Output the (X, Y) coordinate of the center of the cell containing the given text.  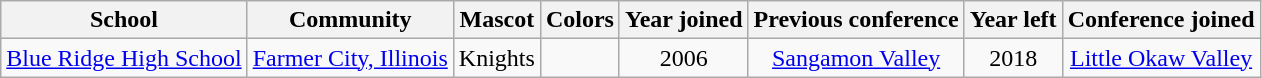
Blue Ridge High School (124, 58)
Conference joined (1161, 20)
Little Okaw Valley (1161, 58)
Previous conference (856, 20)
Knights (496, 58)
2018 (1013, 58)
Year joined (684, 20)
Farmer City, Illinois (350, 58)
Mascot (496, 20)
Sangamon Valley (856, 58)
Community (350, 20)
Colors (580, 20)
2006 (684, 58)
School (124, 20)
Year left (1013, 20)
